Provide the [x, y] coordinate of the cell's center where the given text is located.  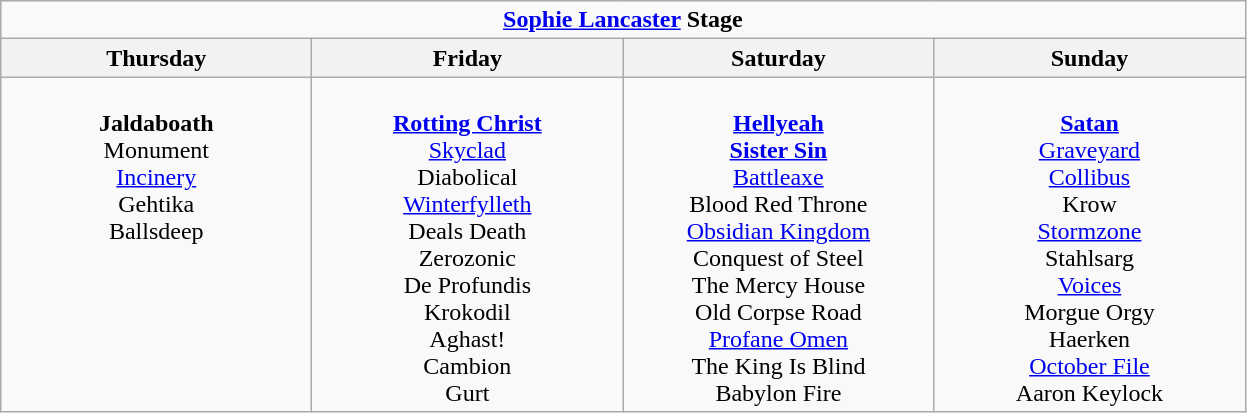
Rotting Christ Skyclad Diabolical Winterfylleth Deals Death Zerozonic De Profundis Krokodil Aghast! Cambion Gurt [468, 244]
Sophie Lancaster Stage [623, 20]
Satan Graveyard Collibus Krow Stormzone Stahlsarg Voices Morgue Orgy Haerken October File Aaron Keylock [1090, 244]
Sunday [1090, 58]
Thursday [156, 58]
Saturday [778, 58]
Jaldaboath Monument Incinery Gehtika Ballsdeep [156, 244]
Friday [468, 58]
